Pinpoint the cell where the given text exists, returning its [X, Y] midpoint coordinate. 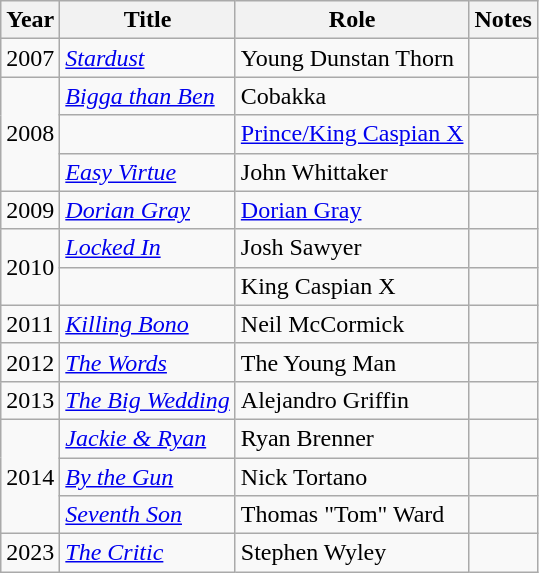
The Words [148, 362]
Bigga than Ben [148, 96]
King Caspian X [352, 286]
2010 [30, 267]
2013 [30, 400]
2023 [30, 553]
Stephen Wyley [352, 553]
The Young Man [352, 362]
Stardust [148, 58]
Nick Tortano [352, 477]
Notes [503, 20]
2012 [30, 362]
Josh Sawyer [352, 248]
Title [148, 20]
Ryan Brenner [352, 438]
Jackie & Ryan [148, 438]
Neil McCormick [352, 324]
Cobakka [352, 96]
Prince/King Caspian X [352, 134]
Role [352, 20]
Alejandro Griffin [352, 400]
2007 [30, 58]
2008 [30, 134]
Young Dunstan Thorn [352, 58]
John Whittaker [352, 172]
2011 [30, 324]
Year [30, 20]
Killing Bono [148, 324]
2009 [30, 210]
The Critic [148, 553]
By the Gun [148, 477]
2014 [30, 476]
Seventh Son [148, 515]
Thomas "Tom" Ward [352, 515]
Easy Virtue [148, 172]
The Big Wedding [148, 400]
Locked In [148, 248]
